Extract the [X, Y] coordinate from the center of the cell holding the provided text.  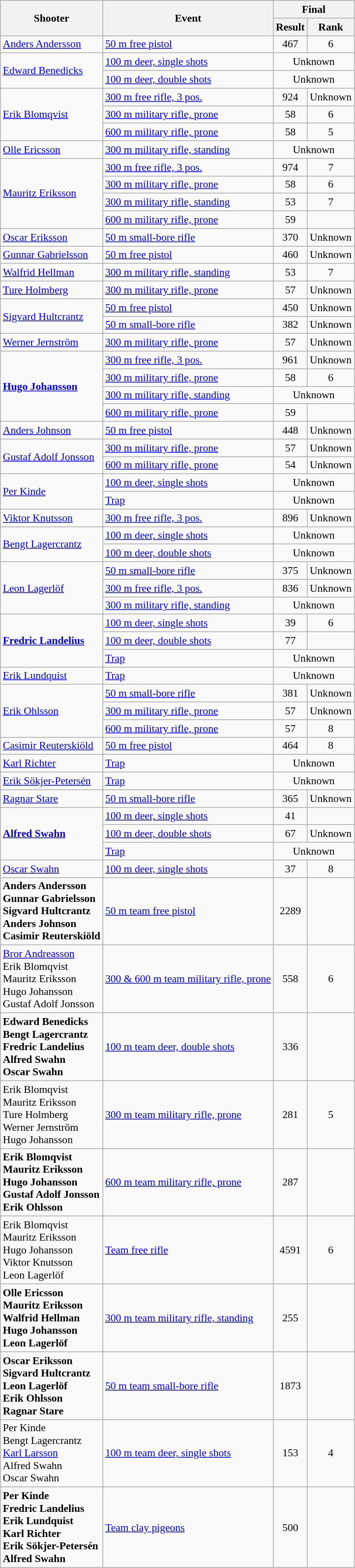
Event [188, 18]
Oscar Eriksson Sigvard Hultcrantz Leon Lagerlöf Erik Ohlsson Ragnar Stare [52, 1386]
558 [290, 979]
381 [290, 694]
Per Kinde [52, 491]
924 [290, 97]
153 [290, 1453]
836 [290, 588]
Werner Jernström [52, 343]
Erik Blomqvist Mauritz Eriksson Hugo Johansson Gustaf Adolf Jonsson Erik Ohlsson [52, 1183]
Hugo Johansson [52, 386]
Casimir Reuterskiöld [52, 746]
37 [290, 869]
255 [290, 1318]
Anders Andersson [52, 44]
336 [290, 1047]
4 [330, 1453]
50 m team small-bore rifle [188, 1386]
Olle Ericsson [52, 150]
974 [290, 167]
54 [290, 465]
Erik Sökjer-Petersén [52, 781]
Ragnar Stare [52, 799]
370 [290, 237]
Edward Benedicks Bengt Lagercrantz Fredric Landelius Alfred Swahn Oscar Swahn [52, 1047]
896 [290, 518]
Result [290, 27]
450 [290, 308]
Team clay pigeons [188, 1527]
Erik Blomqvist Mauritz Eriksson Ture Holmberg Werner Jernström Hugo Johansson [52, 1115]
Sigvard Hultcrantz [52, 316]
300 & 600 m team military rifle, prone [188, 979]
Ture Holmberg [52, 290]
39 [290, 623]
Edward Benedicks [52, 71]
Fredric Landelius [52, 641]
287 [290, 1183]
Oscar Eriksson [52, 237]
Per Kinde Bengt Lagercrantz Karl Larsson Alfred Swahn Oscar Swahn [52, 1453]
Bengt Lagercrantz [52, 544]
460 [290, 255]
50 m team free pistol [188, 911]
Erik Lundquist [52, 676]
77 [290, 641]
Erik Ohlsson [52, 711]
464 [290, 746]
67 [290, 834]
467 [290, 44]
Anders Andersson Gunnar Gabrielsson Sigvard Hultcrantz Anders Johnson Casimir Reuterskiöld [52, 911]
Leon Lagerlöf [52, 588]
Olle Ericsson Mauritz Eriksson Walfrid Hellman Hugo Johansson Leon Lagerlöf [52, 1318]
Walfrid Hellman [52, 273]
Rank [330, 27]
382 [290, 325]
Erik Blomqvist [52, 114]
Shooter [52, 18]
Bror Andreasson Erik Blomqvist Mauritz Eriksson Hugo Johansson Gustaf Adolf Jonsson [52, 979]
4591 [290, 1250]
Erik Blomqvist Mauritz Eriksson Hugo Johansson Viktor Knutsson Leon Lagerlöf [52, 1250]
300 m team military rifle, prone [188, 1115]
Viktor Knutsson [52, 518]
375 [290, 571]
Anders Johnson [52, 430]
Gunnar Gabrielsson [52, 255]
Alfred Swahn [52, 834]
100 m team deer, double shots [188, 1047]
Team free rifle [188, 1250]
2289 [290, 911]
Per Kinde Fredric Landelius Erik Lundquist Karl Richter Erik Sökjer-Petersén Alfred Swahn [52, 1527]
Final [314, 9]
41 [290, 816]
Gustaf Adolf Jonsson [52, 457]
1873 [290, 1386]
500 [290, 1527]
300 m team military rifle, standing [188, 1318]
448 [290, 430]
100 m team deer, single shots [188, 1453]
281 [290, 1115]
Oscar Swahn [52, 869]
Karl Richter [52, 764]
600 m team military rifle, prone [188, 1183]
Mauritz Eriksson [52, 193]
961 [290, 360]
365 [290, 799]
